Capture the cell that displays the provided text and extract its (X, Y) central coordinate. 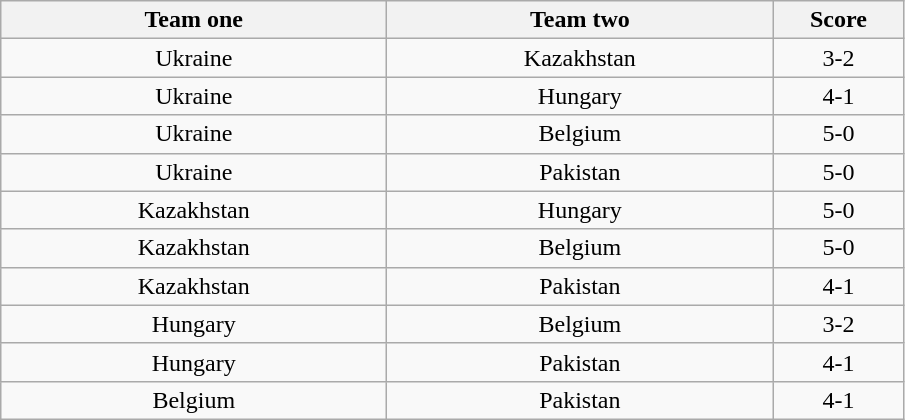
Team two (580, 20)
Score (838, 20)
Team one (194, 20)
